Find where the given text appears and provide that cell's center as [X, Y] coordinate. 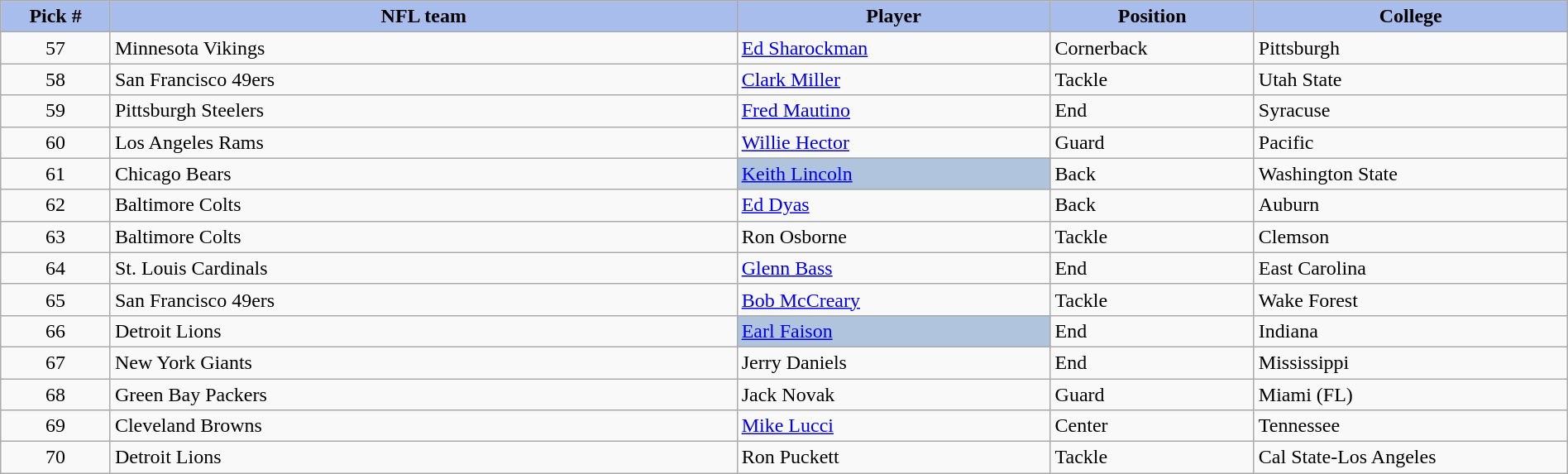
Washington State [1411, 174]
Earl Faison [893, 331]
Jack Novak [893, 395]
63 [56, 237]
Jerry Daniels [893, 362]
New York Giants [423, 362]
St. Louis Cardinals [423, 268]
Syracuse [1411, 111]
Pittsburgh Steelers [423, 111]
69 [56, 426]
Tennessee [1411, 426]
Ron Puckett [893, 457]
Cal State-Los Angeles [1411, 457]
60 [56, 142]
Willie Hector [893, 142]
Pittsburgh [1411, 48]
61 [56, 174]
58 [56, 79]
Ed Sharockman [893, 48]
Minnesota Vikings [423, 48]
Ed Dyas [893, 205]
Position [1152, 17]
Glenn Bass [893, 268]
Indiana [1411, 331]
Green Bay Packers [423, 395]
59 [56, 111]
Wake Forest [1411, 299]
Pick # [56, 17]
College [1411, 17]
Los Angeles Rams [423, 142]
Mississippi [1411, 362]
66 [56, 331]
Auburn [1411, 205]
Clark Miller [893, 79]
Utah State [1411, 79]
70 [56, 457]
NFL team [423, 17]
Keith Lincoln [893, 174]
Bob McCreary [893, 299]
Cleveland Browns [423, 426]
67 [56, 362]
East Carolina [1411, 268]
Cornerback [1152, 48]
65 [56, 299]
Clemson [1411, 237]
Pacific [1411, 142]
64 [56, 268]
Player [893, 17]
62 [56, 205]
Ron Osborne [893, 237]
Chicago Bears [423, 174]
68 [56, 395]
Fred Mautino [893, 111]
57 [56, 48]
Mike Lucci [893, 426]
Miami (FL) [1411, 395]
Center [1152, 426]
